Return (x, y) of the center of cell containing provided text 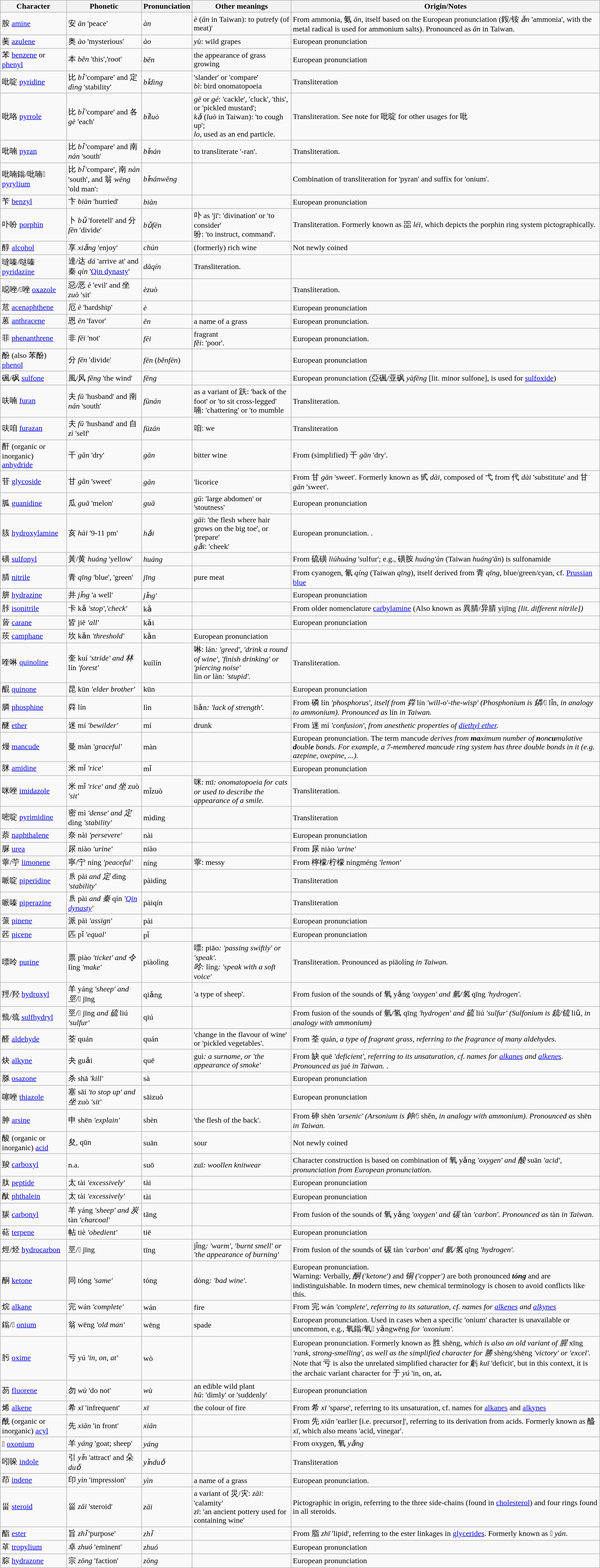
bǐluò (167, 117)
羥/羟 hydroxyl (33, 994)
'licorice (242, 482)
嘌: piāo: 'passing swiftly' or 'speak'. 呤: líng: 'speak with a soft voice' (242, 962)
quán (167, 1039)
夋, qūn (104, 1143)
羊 yáng 'goat; sheep' (104, 1444)
蒈 carane (33, 623)
喹啉 quinoline (33, 663)
烯 alkene (33, 1408)
wò (167, 1358)
gāi: 'the flesh where hair grows on the big toe', or 'prepare'gǎi: 'cheek' (242, 533)
醇 alcohol (33, 248)
䓬 tropylium (33, 1547)
è (ān in Taiwan): to putrefy (of meat)' (242, 24)
Phonetic (104, 6)
噁唑/𫫇唑 oxazole (33, 290)
jǐng' (167, 595)
bitter wine (242, 455)
kǎ (167, 609)
哌嗪 piperazine (33, 903)
nài (167, 836)
Character construction is based on combination of 氧 yǎng 'oxygen' and 酸 suān 'acid', pronunciation from European pronunciation. (446, 1165)
酮 ketone (33, 1281)
胩 isonitrile (33, 609)
嘧啶 pyrimidine (33, 818)
莰 camphane (33, 636)
kūn (167, 689)
酞 phthalein (33, 1197)
比 bǐ 'compare', 南 nán 'south', and 翁 wēng 'old man': (104, 179)
wēng (167, 1325)
希 xī 'infrequent' (104, 1408)
suān (167, 1143)
甾 zāi 'steroid' (104, 1507)
Transliteration. Pronounced as piāolíng in Taiwan. (446, 962)
jǐng: 'warm', 'burnt smell' or 'the appearance of burning' (242, 1250)
卓 zhuó 'eminent' (104, 1547)
恩 ēn 'favor' (104, 321)
(formerly) rich wine (242, 248)
kuílín (167, 663)
比 bǐ 'compare' and 各 gè 'each' (104, 117)
yù: wild grapes (242, 42)
甘 gān 'sweet' (104, 482)
Pronunciation (167, 6)
Pictographic in origin, referring to the three side-chains (found in cholesterol) and four rings found in all steroids. (446, 1507)
巰/巯 sulfhydryl (33, 1017)
分 fēn 'divide' (104, 360)
'change in the flavour of wine' or 'pickled vegetables'. (242, 1039)
印 yìn 'impression' (104, 1480)
sà (167, 1079)
匹 pǐ 'equal' (104, 935)
胲 hydroxylamine (33, 533)
皆 jiē 'all' (104, 623)
mǐ (167, 768)
lìn (167, 707)
bǐnánwēng (167, 179)
fragrantfěi: 'poor'. (242, 339)
fire (242, 1307)
呋咱 furazan (33, 428)
suō (167, 1165)
票 piào 'ticket' and 令 lìng 'make' (104, 962)
米 mǐ 'rice' (104, 768)
the colour of fire (242, 1408)
巠/𢀖 jīng and 硫 liú 'sulfur' (104, 1017)
wù (167, 1390)
pài (167, 921)
密 mì 'dense' and 定 dìng 'stability' (104, 818)
吡咯 pyrrole (33, 117)
From 檸檬/柠檬 níngméng 'lemon' (446, 863)
酐 (organic or inorganic) anhydride (33, 455)
fēng (167, 378)
萜 terpene (33, 1233)
From (simplified) 干 gān 'dry'. (446, 455)
From 完 wán 'complete', referring to its saturation, cf. names for alkenes and alkynes (446, 1307)
an edible wild planthū: 'dimly' or 'suddenly' (242, 1390)
苄 benzyl (33, 202)
酚 (also 苯酚) phenol (33, 360)
qiǎng (167, 994)
gū: 'large abdomen' or 'stoutness' (242, 503)
旨 zhǐ 'purpose' (104, 1533)
kǎn (167, 636)
宗 zōng 'faction' (104, 1561)
fūnán (167, 401)
苊 acenaphthene (33, 308)
From oxygen, 氧 yǎng (446, 1444)
噠嗪/哒嗪 pyridazine (33, 266)
mìdìng (167, 818)
昆 kūn 'elder brother' (104, 689)
羧 carboxyl (33, 1165)
From 尿 niào 'urine' (446, 849)
碸/砜 sulfone (33, 378)
tiē (167, 1233)
嘌呤 purine (33, 962)
Transliteration. Formerly known as 㗊 léi, which depicts the porphin ring system pictographically. (446, 225)
dāqín (167, 266)
吡喃 pyran (33, 152)
'the flesh of the back'. (242, 1120)
本 běn 'this','root' (104, 60)
羊 yáng 'sheep' and 炭 tàn 'charcoal' (104, 1215)
夫 fū 'husband' and 自 zì 'self' (104, 428)
From fusion of the sounds of 碳 tàn 'carbon' and 氫/氢 qīng 'hydrogen'. (446, 1250)
From 脂 zhī 'lipid', referring to the ester linkages in glycerides. Formerly known as 𨤎 yán. (446, 1533)
哌啶 piperidine (33, 881)
坎 kǎn 'threshold' (104, 636)
zuī: woollen knitwear (242, 1165)
pàiqín (167, 903)
fūzán (167, 428)
腈 nitrile (33, 577)
From fusion of the sounds of 氫/氢 qīng 'hydrogen' and 硫 liú 'sulfur' (Sulfonium is 鋶/锍 liǔ, in analogy with ammonium) (446, 1017)
a variant of 災/灾: zāi: 'calamity'zī: 'an ancient pottery used for containing wine' (242, 1507)
薴/苧 limonene (33, 863)
Transliteration. See note for 吡啶 for other usages for 吡 (446, 117)
fēi (167, 339)
享 xiǎng 'enjoy' (104, 248)
非 fēi 'not' (104, 339)
zōng (167, 1561)
quē (167, 1061)
𨦡 oxonium (33, 1444)
熳 mancude (33, 747)
井 jǐng 'a well' (104, 595)
咱: we (242, 428)
From 硫磺 liúhuáng 'sulfur'; e.g., 磺胺 huáng'àn (Taiwan huáng'ān) is sulfonamide (446, 559)
奈 nài 'persevere' (104, 836)
níng (167, 863)
磺 sulfonyl (33, 559)
卡 kǎ 'stop','check' (104, 609)
夫 fū 'husband' and 南 nán 'south' (104, 401)
尿 niào 'urine' (104, 849)
肟 oxime (33, 1358)
n.a. (104, 1165)
迷 mí 'bewilder' (104, 725)
奥 ào 'mysterious' (104, 42)
bǔfēn (167, 225)
吡啶 pyridine (33, 82)
同 tóng 'same' (104, 1281)
茚 indene (33, 1480)
菲 phenanthrene (33, 339)
yìn (167, 1480)
Combination of transliteration for 'pyran' and suffix for 'onium'. (446, 179)
tāng (167, 1215)
pure meat (242, 577)
bǐdìng (167, 82)
干 gān 'dry' (104, 455)
From 迷 mí 'confusion', from anesthetic properties of diethyl ether. (446, 725)
羰 carbonyl (33, 1215)
萘 naphthalene (33, 836)
xī (167, 1408)
yǐnduǒ (167, 1462)
惡/恶 è 'evil' and 坐 zuò 'sit' (104, 290)
ēn (167, 321)
瓜 guā 'melon' (104, 503)
From fusion of the sounds of 氧 yǎng 'oxygen' and 氫/氢 qīng 'hydrogen'. (446, 994)
膦 phosphine (33, 707)
引 yǐn 'attract' and 朵 duǒ (104, 1462)
酸 (organic or inorganic) acid (33, 1143)
比 bǐ 'compare' and 南 nán 'south' (104, 152)
sour (242, 1143)
巠/𢀖 jīng (104, 1250)
piàolìng (167, 962)
From 荃 quán, a type of fragrant grass, referring to the fragrance of many aldehydes. (446, 1039)
bǐnán (167, 152)
肽 peptide (33, 1183)
啉: lán: 'greed', 'drink a round of wine', 'finish drinking' or 'piercing noise' lìn or làn: 'stupid'. (242, 663)
drunk (242, 725)
苯 benzene or phenyl (33, 60)
From 先 xiān 'earlier [i.e. precursor]', referring to its derivation from acids. Formerly known as 醯 xī, which also means 'acid, vinegar'. (446, 1426)
mí (167, 725)
酯 ester (33, 1533)
zāi (167, 1507)
as a variant of 趺: 'back of the foot' or 'to sit cross-legged' 喃: 'chattering' or 'to mumble (242, 401)
風/风 fēng 'the wind' (104, 378)
gē or gé: 'cackle', 'cluck', 'this', or 'pickled mustard';kǎ (luò in Taiwan): 'to cough up';lo, used as an end particle. (242, 117)
胍 guanidine (33, 503)
粦 lín (104, 707)
European pronunciation. Used in cases when a specific 'onium' character is unavailable or uncommon, e.g., 氧鎓/氧𬭩 yǎngwēng for 'oxonium'. (446, 1325)
'a type of sheep'. (242, 994)
甾 steroid (33, 1507)
Character (33, 6)
zhǐ (167, 1533)
zhuó (167, 1547)
杀 shā 'kill' (104, 1079)
qiú (167, 1017)
From 甘 gān 'sweet'. Formerly known as 甙 dài, composed of 弋 from 代 dài 'substitute' and 甘 gān 'sweet'. (446, 482)
xiān (167, 1426)
卟 as 'jī': 'divination' or 'to consider' 吩: 'to instruct, command'. (242, 225)
niào (167, 849)
苉 picene (33, 935)
guā (167, 503)
èzuò (167, 290)
𠂢 pài and 秦 qín 'Qin dynasty' (104, 903)
àn (167, 24)
荃 quán (104, 1039)
běn (167, 60)
達/达 dá 'arrive at' and 秦 qín 'Qin dynasty' (104, 266)
胂 arsine (33, 1120)
奎 kuí 'stride' and 林 lín 'forest' (104, 663)
to transliterate '-ran'. (242, 152)
European pronunciation (亞碸/亚砜 yàfēng [lit. minor sulfone], is used for sulfoxide) (446, 378)
鎓/𬭩 onium (33, 1325)
脒 amidine (33, 768)
From cyanogen, 氰 qíng (Taiwan qīng), itself derived from 青 qīng, blue/green/cyan, cf. Prussian blue (446, 577)
From 缺 quē 'deficient', referring to its unsaturation, cf. names for alkanes and alkenes. Pronounced as jué in Taiwan. . (446, 1061)
炔 alkyne (33, 1061)
liǎn: 'lack of strength'. (242, 707)
From 希 xī 'sparse', referring to its unsaturation, cf. names for alkanes and alkynes (446, 1408)
翁 wēng 'old man' (104, 1325)
European pronunciation. . (446, 533)
黃/黄 huáng 'yellow' (104, 559)
申 shēn 'explain' (104, 1120)
醌 quinone (33, 689)
kǎi (167, 623)
蒎 pinene (33, 921)
脲 urea (33, 849)
完 wán 'complete' (104, 1307)
醚 ether (33, 725)
From fusion of the sounds of 氧 yǎng 'oxygen' and 碳 tàn 'carbon'. Pronounced as tàn in Taiwan. (446, 1215)
醛 aldehyde (33, 1039)
Origin/Notes (446, 6)
先 xiān 'in front' (104, 1426)
肼 hydrazine (33, 595)
薁 azulene (33, 42)
青 qīng 'blue', 'green' (104, 577)
夬 guǎi (104, 1061)
寧/宁 níng 'peaceful' (104, 863)
From 磷 lín 'phosphorus', itself from 粦 lín 'will-o'-the-wisp' (Phosphonium is 鏻/𬭸 lǐn, in analogy to ammonium). Pronounced as lín in Taiwan. (446, 707)
Other meanings (242, 6)
màn (167, 747)
From 砷 shēn 'arsenic' (Arsonium is 鉮/𬬹 shěn, in analogy with ammonium). Pronounced as shēn in Taiwan. (446, 1120)
芴 fluorene (33, 1390)
烷 alkane (33, 1307)
yáng (167, 1444)
亏 yú 'in, on, at' (104, 1358)
hǎi (167, 533)
塞 sāi 'to stop up' and 坐 zuò 'sit' (104, 1097)
the appearance of grass growing (242, 60)
吡喃鎓/吡喃𬭩 pyrylium (33, 179)
咪: mī: onomatopoeia for cats or used to describe the appearance of a smile. (242, 791)
shèn (167, 1120)
咪唑 imidazole (33, 791)
苷 glycoside (33, 482)
酰 (organic or inorganic) acyl (33, 1426)
guì: a surname, or 'the appearance of smoke' (242, 1061)
huáng (167, 559)
jīng (167, 577)
è (167, 308)
tóng (167, 1281)
chún (167, 248)
羊 yáng 'sheep' and 巠/𢀖 jīng (104, 994)
噻唑 thiazole (33, 1097)
卞 biàn 'hurried' (104, 202)
fēn (běnfēn) (167, 360)
mǐzuò (167, 791)
安 ān 'peace' (104, 24)
腙 hydrazone (33, 1561)
吲哚 indole (33, 1462)
勿 wù 'do not' (104, 1390)
亥 hài '9-11 pm' (104, 533)
烴/烃 hydrocarbon (33, 1250)
'slander' or 'compare'bì: bird onomatopoeia (242, 82)
𠂢 pài and 定 dìng 'stability' (104, 881)
sāizuò (167, 1097)
dòng: 'bad wine'. (242, 1281)
卟吩 porphin (33, 225)
ào (167, 42)
pàidìng (167, 881)
脎 osazone (33, 1079)
曼 màn 'graceful' (104, 747)
卜 bǔ 'foretell' and 分 fēn 'divide' (104, 225)
蒽 anthracene (33, 321)
胺 amine (33, 24)
薴: messy (242, 863)
呋喃 furan (33, 401)
biàn (167, 202)
spade (242, 1325)
tīng (167, 1250)
比 bǐ 'compare' and 定 dìng 'stability' (104, 82)
厄 è 'hardship' (104, 308)
米 mǐ 'rice' and 坐 zuò 'sit' (104, 791)
From older nomenclature carbylamine (Also known as 異腈/异腈 yìjīng [lit. different nitrile]) (446, 609)
派 pài 'assign' (104, 921)
pǐ (167, 935)
帖 tiè 'obedient' (104, 1233)
wán (167, 1307)
